Find where the given text appears and provide that cell's center as [x, y] coordinate. 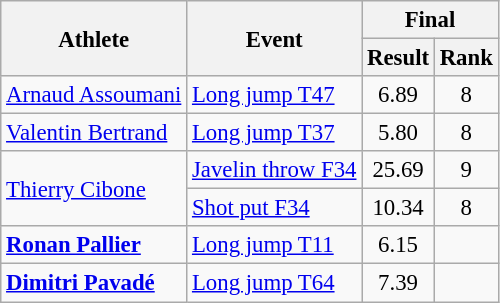
5.80 [398, 133]
Javelin throw F34 [274, 170]
10.34 [398, 208]
Long jump T64 [274, 283]
Athlete [94, 38]
Shot put F34 [274, 208]
Dimitri Pavadé [94, 283]
9 [466, 170]
Valentin Bertrand [94, 133]
Long jump T37 [274, 133]
6.89 [398, 95]
6.15 [398, 245]
7.39 [398, 283]
Rank [466, 58]
Final [430, 20]
Event [274, 38]
Arnaud Assoumani [94, 95]
25.69 [398, 170]
Long jump T47 [274, 95]
Result [398, 58]
Thierry Cibone [94, 188]
Ronan Pallier [94, 245]
Long jump T11 [274, 245]
